Scan for the cell matching the given text and deliver its (x, y) coordinate at center. 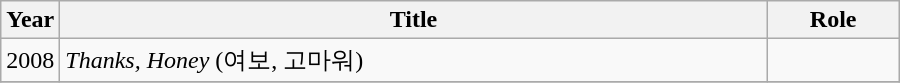
Title (414, 20)
Year (30, 20)
Role (833, 20)
2008 (30, 60)
Thanks, Honey (여보, 고마워) (414, 60)
